From the cell containing the given text, extract its center point as [x, y] coordinate. 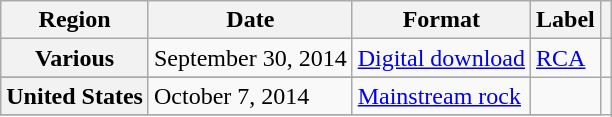
October 7, 2014 [250, 96]
Various [75, 58]
Region [75, 20]
RCA [566, 58]
Date [250, 20]
Mainstream rock [441, 96]
Label [566, 20]
United States [75, 96]
Digital download [441, 58]
Format [441, 20]
September 30, 2014 [250, 58]
